Pinpoint the cell where the given text exists, returning its [X, Y] midpoint coordinate. 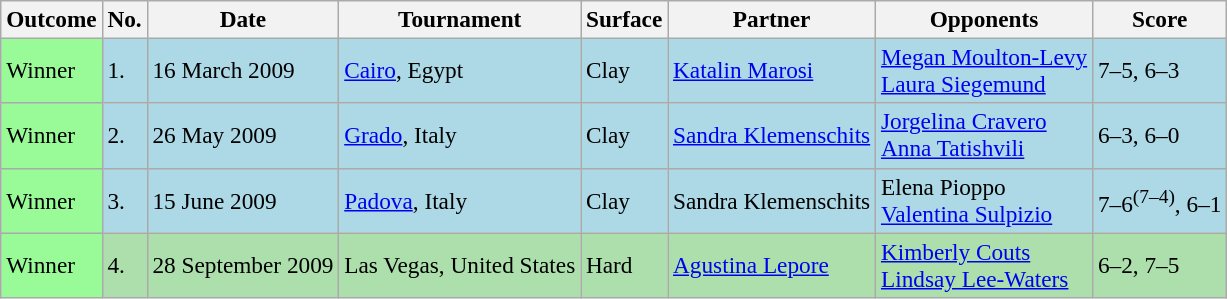
4. [124, 264]
Opponents [984, 19]
6–3, 6–0 [1160, 136]
3. [124, 200]
28 September 2009 [243, 264]
Partner [772, 19]
Outcome [52, 19]
15 June 2009 [243, 200]
Hard [624, 264]
Jorgelina Cravero Anna Tatishvili [984, 136]
Padova, Italy [460, 200]
Kimberly Couts Lindsay Lee-Waters [984, 264]
Megan Moulton-Levy Laura Siegemund [984, 70]
Agustina Lepore [772, 264]
Elena Pioppo Valentina Sulpizio [984, 200]
16 March 2009 [243, 70]
Katalin Marosi [772, 70]
Score [1160, 19]
Grado, Italy [460, 136]
2. [124, 136]
Surface [624, 19]
Cairo, Egypt [460, 70]
7–5, 6–3 [1160, 70]
Las Vegas, United States [460, 264]
1. [124, 70]
26 May 2009 [243, 136]
6–2, 7–5 [1160, 264]
Date [243, 19]
Tournament [460, 19]
7–6(7–4), 6–1 [1160, 200]
No. [124, 19]
